Scan for the cell matching the given text and deliver its (x, y) coordinate at center. 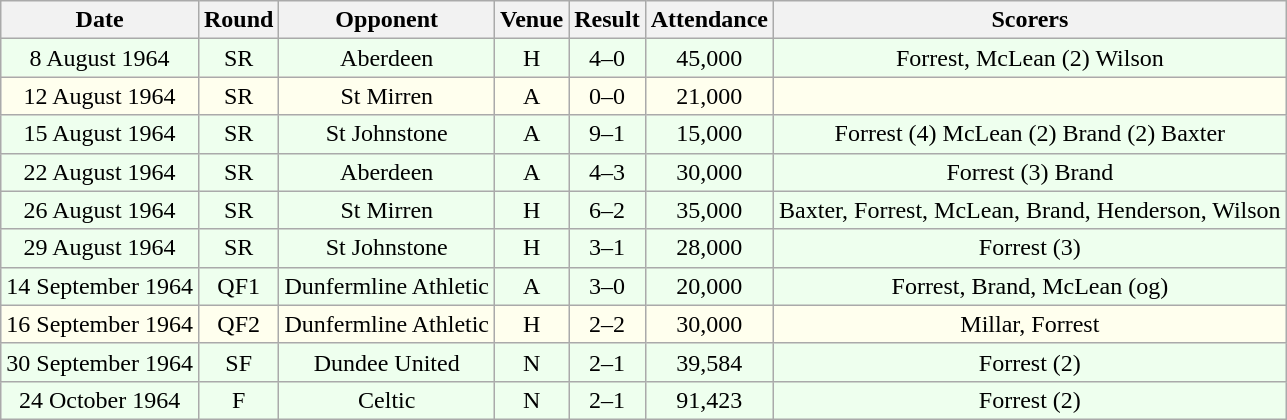
16 September 1964 (100, 324)
Forrest (3) Brand (1030, 172)
28,000 (709, 248)
20,000 (709, 286)
6–2 (607, 210)
Venue (532, 20)
29 August 1964 (100, 248)
35,000 (709, 210)
Forrest, McLean (2) Wilson (1030, 58)
Celtic (387, 400)
26 August 1964 (100, 210)
Scorers (1030, 20)
SF (238, 362)
15 August 1964 (100, 134)
8 August 1964 (100, 58)
Forrest (3) (1030, 248)
QF1 (238, 286)
15,000 (709, 134)
9–1 (607, 134)
Result (607, 20)
0–0 (607, 96)
21,000 (709, 96)
22 August 1964 (100, 172)
Opponent (387, 20)
Millar, Forrest (1030, 324)
4–3 (607, 172)
Attendance (709, 20)
Baxter, Forrest, McLean, Brand, Henderson, Wilson (1030, 210)
Forrest (4) McLean (2) Brand (2) Baxter (1030, 134)
12 August 1964 (100, 96)
24 October 1964 (100, 400)
45,000 (709, 58)
4–0 (607, 58)
3–1 (607, 248)
30 September 1964 (100, 362)
39,584 (709, 362)
QF2 (238, 324)
F (238, 400)
91,423 (709, 400)
3–0 (607, 286)
Forrest, Brand, McLean (og) (1030, 286)
14 September 1964 (100, 286)
Dundee United (387, 362)
Round (238, 20)
Date (100, 20)
2–2 (607, 324)
